Locate the cell with the specified text and output its (X, Y) center coordinate. 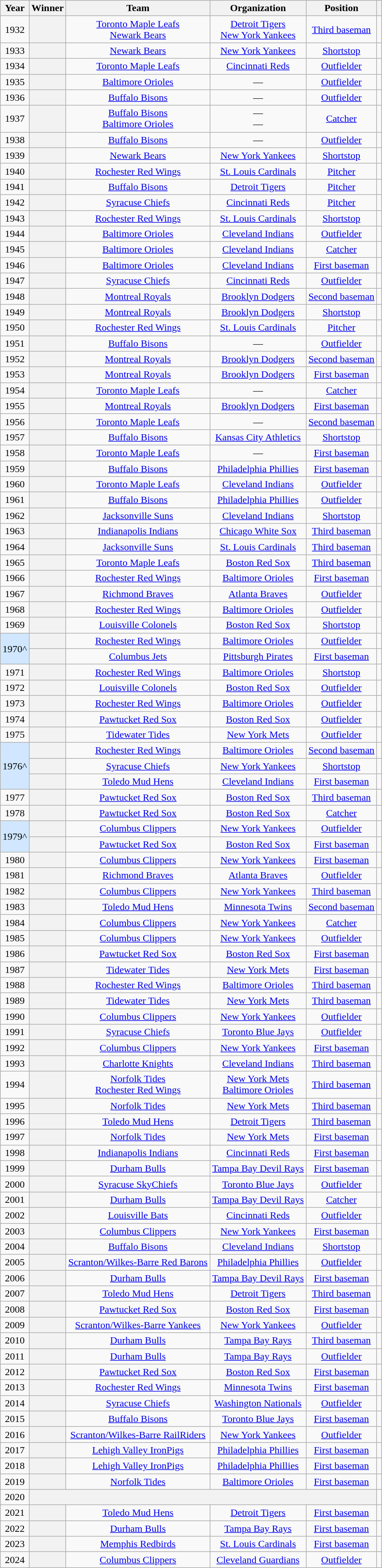
Kansas City Athletics (258, 437)
Memphis Redbirds (138, 1544)
1957 (15, 437)
2012 (15, 1372)
1975 (15, 735)
1969 (15, 625)
1977 (15, 797)
1939 (15, 155)
1965 (15, 563)
1992 (15, 1048)
1936 (15, 97)
Louisville Bats (138, 1215)
1961 (15, 500)
1950 (15, 328)
Norfolk TidesRochester Red Wings (138, 1085)
1995 (15, 1106)
2016 (15, 1434)
2008 (15, 1309)
1952 (15, 359)
1933 (15, 51)
Detroit TigersNew York Yankees (258, 30)
1953 (15, 375)
1990 (15, 1017)
1967 (15, 594)
2024 (15, 1560)
2022 (15, 1529)
1984 (15, 922)
Washington Nationals (258, 1403)
New York MetsBaltimore Orioles (258, 1085)
1974 (15, 719)
2014 (15, 1403)
Chicago White Sox (258, 531)
1981 (15, 875)
Winner (48, 8)
1968 (15, 609)
1976^ (15, 766)
Year (15, 8)
1970^ (15, 649)
2003 (15, 1231)
1946 (15, 265)
1966 (15, 578)
1998 (15, 1153)
1947 (15, 281)
1994 (15, 1085)
1944 (15, 234)
2020 (15, 1497)
1999 (15, 1168)
1958 (15, 453)
Syracuse SkyChiefs (138, 1184)
—— (258, 118)
1945 (15, 250)
2006 (15, 1278)
Organization (258, 8)
1954 (15, 390)
1997 (15, 1137)
1949 (15, 312)
2005 (15, 1262)
1942 (15, 202)
1986 (15, 954)
1938 (15, 140)
Columbus Jets (138, 656)
Buffalo BisonsBaltimore Orioles (138, 118)
1948 (15, 296)
1955 (15, 406)
2019 (15, 1482)
1960 (15, 484)
1932 (15, 30)
Charlotte Knights (138, 1063)
1985 (15, 938)
1988 (15, 985)
1951 (15, 343)
1940 (15, 171)
1996 (15, 1121)
1972 (15, 688)
2023 (15, 1544)
Pittsburgh Pirates (258, 656)
2011 (15, 1356)
1943 (15, 218)
1978 (15, 813)
1937 (15, 118)
2015 (15, 1419)
Scranton/Wilkes-Barre Red Barons (138, 1262)
1941 (15, 187)
2021 (15, 1513)
Team (138, 8)
Toronto Maple LeafsNewark Bears (138, 30)
2001 (15, 1200)
1962 (15, 516)
1980 (15, 860)
2000 (15, 1184)
1956 (15, 422)
2013 (15, 1387)
1934 (15, 66)
2018 (15, 1466)
2010 (15, 1341)
Position (341, 8)
1964 (15, 547)
2017 (15, 1450)
1979^ (15, 836)
1982 (15, 891)
2002 (15, 1215)
Cleveland Guardians (258, 1560)
Scranton/Wilkes-Barre Yankees (138, 1325)
2004 (15, 1247)
1973 (15, 703)
1987 (15, 969)
1993 (15, 1063)
1959 (15, 468)
1971 (15, 672)
Scranton/Wilkes-Barre RailRiders (138, 1434)
2007 (15, 1294)
2009 (15, 1325)
1935 (15, 82)
1991 (15, 1032)
1983 (15, 907)
1963 (15, 531)
1989 (15, 1001)
